Find where the given text appears and provide that cell's center as [x, y] coordinate. 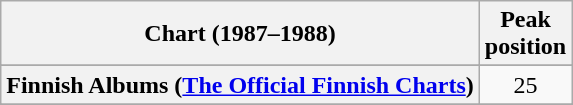
Peakposition [525, 34]
Chart (1987–1988) [240, 34]
Finnish Albums (The Official Finnish Charts) [240, 85]
25 [525, 85]
